Detect which cell encompasses the target text, then output its [X, Y] center coordinate. 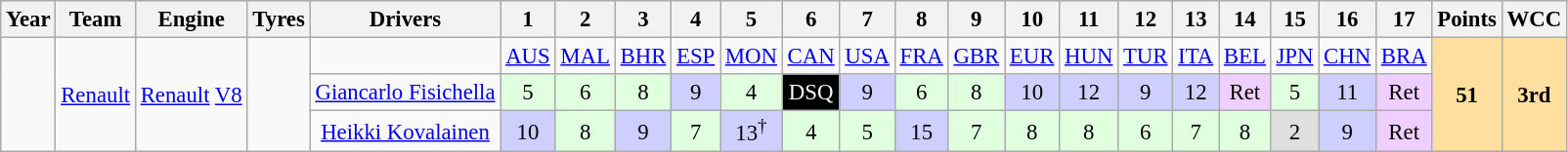
Points [1466, 19]
Team [96, 19]
CHN [1347, 57]
16 [1347, 19]
14 [1245, 19]
Heikki Kovalainen [405, 132]
HUN [1089, 57]
51 [1466, 95]
EUR [1032, 57]
ITA [1197, 57]
13 [1197, 19]
MAL [585, 57]
Renault [96, 95]
BEL [1245, 57]
Renault V8 [192, 95]
BHR [643, 57]
USA [867, 57]
GBR [976, 57]
3rd [1534, 95]
Tyres [279, 19]
TUR [1146, 57]
1 [528, 19]
AUS [528, 57]
FRA [921, 57]
WCC [1534, 19]
ESP [696, 57]
13† [752, 132]
DSQ [811, 93]
CAN [811, 57]
Year [28, 19]
BRA [1404, 57]
Giancarlo Fisichella [405, 93]
17 [1404, 19]
MON [752, 57]
Drivers [405, 19]
Engine [192, 19]
JPN [1294, 57]
3 [643, 19]
